Identify which cell holds the provided text, then report its (X, Y) central coordinate. 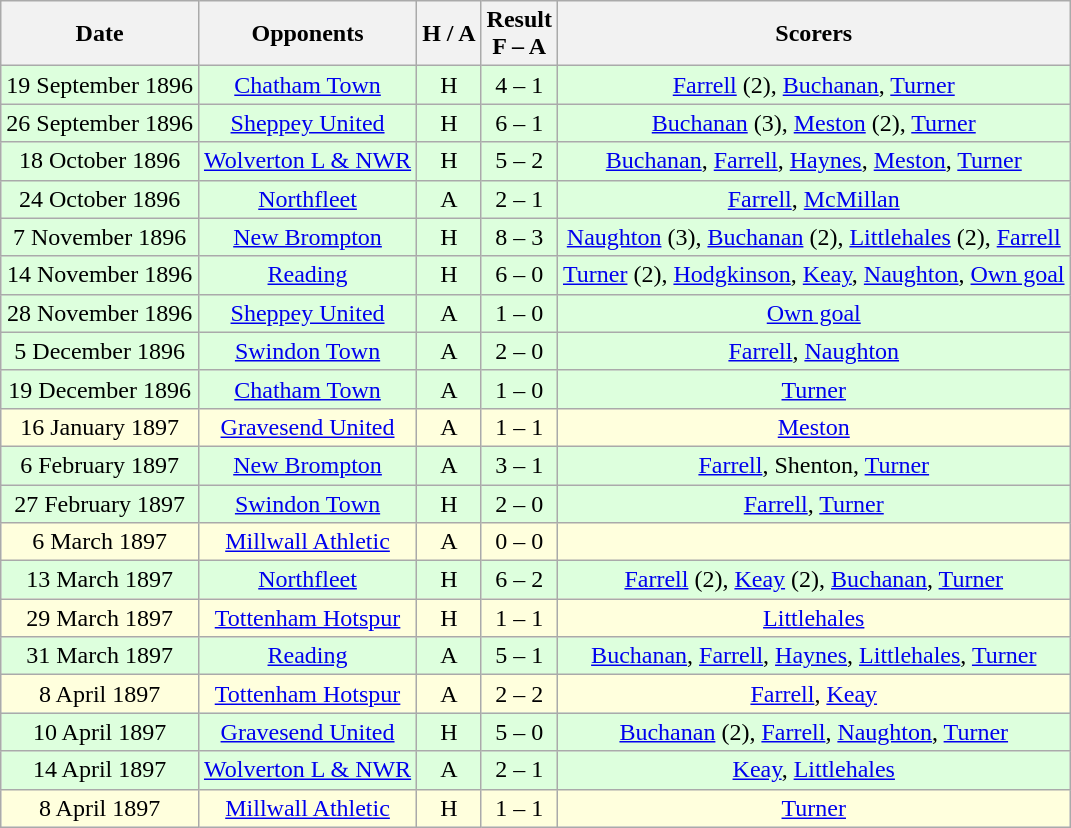
31 March 1897 (100, 656)
Turner (2), Hodgkinson, Keay, Naughton, Own goal (814, 275)
Scorers (814, 34)
4 – 1 (519, 85)
28 November 1896 (100, 313)
16 January 1897 (100, 427)
18 October 1896 (100, 161)
27 February 1897 (100, 503)
14 April 1897 (100, 770)
Farrell, Shenton, Turner (814, 465)
Opponents (307, 34)
19 September 1896 (100, 85)
8 – 3 (519, 237)
10 April 1897 (100, 732)
Farrell, McMillan (814, 199)
Naughton (3), Buchanan (2), Littlehales (2), Farrell (814, 237)
6 – 2 (519, 580)
Buchanan, Farrell, Haynes, Meston, Turner (814, 161)
Date (100, 34)
7 November 1896 (100, 237)
29 March 1897 (100, 618)
Littlehales (814, 618)
5 December 1896 (100, 351)
Buchanan (2), Farrell, Naughton, Turner (814, 732)
13 March 1897 (100, 580)
19 December 1896 (100, 389)
5 – 0 (519, 732)
0 – 0 (519, 542)
Keay, Littlehales (814, 770)
ResultF – A (519, 34)
Farrell (2), Buchanan, Turner (814, 85)
6 – 1 (519, 123)
Buchanan (3), Meston (2), Turner (814, 123)
Farrell, Turner (814, 503)
Farrell (2), Keay (2), Buchanan, Turner (814, 580)
Meston (814, 427)
5 – 2 (519, 161)
Farrell, Keay (814, 694)
5 – 1 (519, 656)
2 – 2 (519, 694)
26 September 1896 (100, 123)
H / A (449, 34)
6 February 1897 (100, 465)
3 – 1 (519, 465)
Own goal (814, 313)
14 November 1896 (100, 275)
Farrell, Naughton (814, 351)
6 March 1897 (100, 542)
Buchanan, Farrell, Haynes, Littlehales, Turner (814, 656)
24 October 1896 (100, 199)
6 – 0 (519, 275)
